Pinpoint the cell where the given text exists, returning its [x, y] midpoint coordinate. 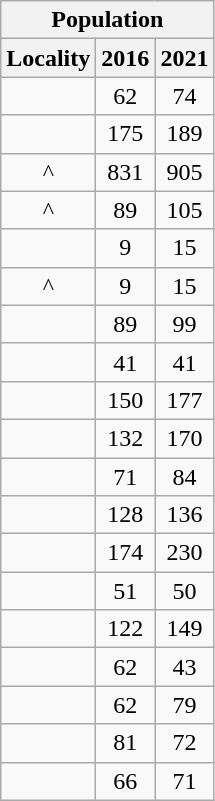
51 [126, 591]
189 [184, 134]
831 [126, 172]
128 [126, 515]
2021 [184, 58]
79 [184, 705]
905 [184, 172]
Population [108, 20]
81 [126, 743]
74 [184, 96]
2016 [126, 58]
72 [184, 743]
149 [184, 629]
105 [184, 210]
150 [126, 400]
43 [184, 667]
170 [184, 438]
230 [184, 553]
84 [184, 477]
132 [126, 438]
136 [184, 515]
175 [126, 134]
177 [184, 400]
99 [184, 324]
50 [184, 591]
174 [126, 553]
66 [126, 781]
122 [126, 629]
Locality [48, 58]
